Find where the given text appears and provide that cell's center as [X, Y] coordinate. 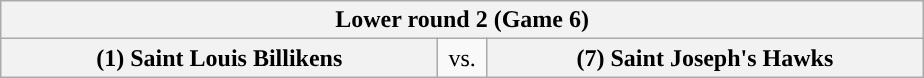
Lower round 2 (Game 6) [462, 20]
(1) Saint Louis Billikens [220, 58]
(7) Saint Joseph's Hawks [704, 58]
vs. [462, 58]
